Return (x, y) of the center of cell containing provided text 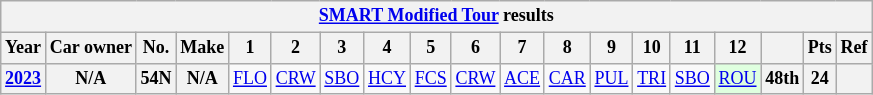
FLO (250, 78)
5 (430, 48)
3 (342, 48)
8 (567, 48)
ROU (738, 78)
HCY (388, 78)
FCS (430, 78)
1 (250, 48)
Car owner (90, 48)
CAR (567, 78)
10 (652, 48)
4 (388, 48)
PUL (612, 78)
7 (522, 48)
TRI (652, 78)
9 (612, 48)
Pts (820, 48)
Make (202, 48)
54N (156, 78)
11 (692, 48)
48th (782, 78)
2 (296, 48)
12 (738, 48)
Year (24, 48)
2023 (24, 78)
6 (476, 48)
ACE (522, 78)
24 (820, 78)
No. (156, 48)
Ref (854, 48)
SMART Modified Tour results (436, 16)
